Scan for the cell matching the given text and deliver its (x, y) coordinate at center. 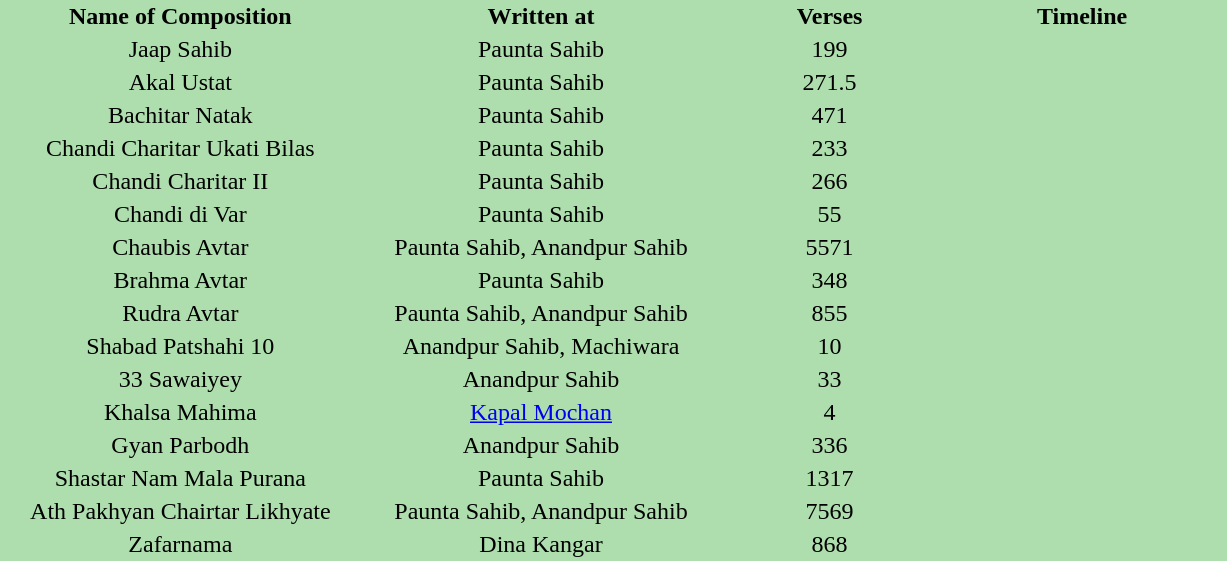
Verses (829, 16)
Shastar Nam Mala Purana (180, 478)
Dina Kangar (542, 544)
Ath Pakhyan Chairtar Likhyate (180, 512)
868 (829, 544)
271.5 (829, 82)
7569 (829, 512)
55 (829, 214)
1317 (829, 478)
471 (829, 116)
Chaubis Avtar (180, 248)
348 (829, 280)
33 Sawaiyey (180, 380)
Timeline (1082, 16)
Name of Composition (180, 16)
Akal Ustat (180, 82)
Chandi Charitar Ukati Bilas (180, 148)
33 (829, 380)
Kapal Mochan (542, 412)
266 (829, 182)
10 (829, 346)
199 (829, 50)
Anandpur Sahib, Machiwara (542, 346)
233 (829, 148)
Bachitar Natak (180, 116)
336 (829, 446)
Rudra Avtar (180, 314)
855 (829, 314)
Chandi di Var (180, 214)
Khalsa Mahima (180, 412)
Brahma Avtar (180, 280)
Gyan Parbodh (180, 446)
Chandi Charitar II (180, 182)
4 (829, 412)
Jaap Sahib (180, 50)
Written at (542, 16)
5571 (829, 248)
Zafarnama (180, 544)
Shabad Patshahi 10 (180, 346)
